For the text-containing cell, return its midpoint in (X, Y) coordinate format. 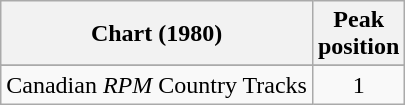
Canadian RPM Country Tracks (157, 85)
Chart (1980) (157, 34)
Peakposition (358, 34)
1 (358, 85)
